Pinpoint the cell where the given text exists, returning its (x, y) midpoint coordinate. 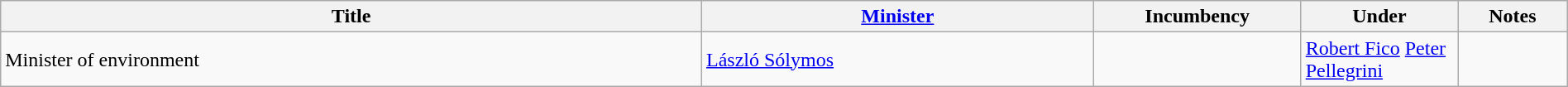
Notes (1513, 17)
Title (351, 17)
Minister of environment (351, 60)
Robert Fico Peter Pellegrini (1379, 60)
Incumbency (1198, 17)
Minister (898, 17)
László Sólymos (898, 60)
Under (1379, 17)
